Pinpoint the cell where the given text exists, returning its [x, y] midpoint coordinate. 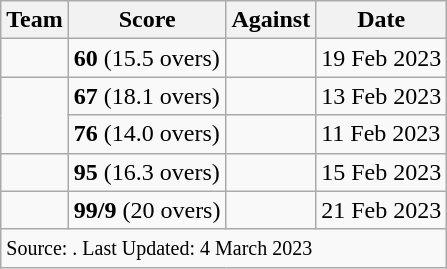
11 Feb 2023 [382, 134]
Score [147, 20]
21 Feb 2023 [382, 210]
99/9 (20 overs) [147, 210]
95 (16.3 overs) [147, 172]
Date [382, 20]
19 Feb 2023 [382, 58]
Against [271, 20]
Team [35, 20]
67 (18.1 overs) [147, 96]
15 Feb 2023 [382, 172]
13 Feb 2023 [382, 96]
Source: . Last Updated: 4 March 2023 [224, 248]
60 (15.5 overs) [147, 58]
76 (14.0 overs) [147, 134]
